Capture the cell that displays the provided text and extract its (X, Y) central coordinate. 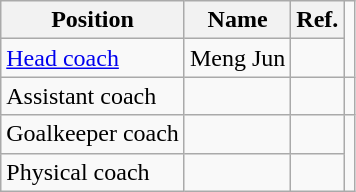
Head coach (93, 58)
Physical coach (93, 172)
Meng Jun (237, 58)
Goalkeeper coach (93, 134)
Name (237, 20)
Position (93, 20)
Ref. (318, 20)
Assistant coach (93, 96)
